Extract the [X, Y] coordinate from the center of the cell holding the provided text.  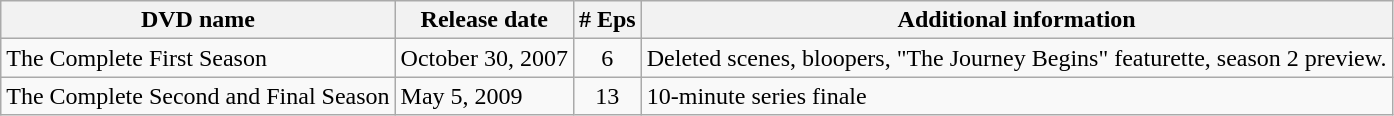
The Complete Second and Final Season [198, 96]
The Complete First Season [198, 58]
DVD name [198, 20]
13 [607, 96]
10-minute series finale [1016, 96]
October 30, 2007 [484, 58]
Deleted scenes, bloopers, "The Journey Begins" featurette, season 2 preview. [1016, 58]
May 5, 2009 [484, 96]
Release date [484, 20]
# Eps [607, 20]
Additional information [1016, 20]
6 [607, 58]
